Identify which cell holds the provided text, then report its (X, Y) central coordinate. 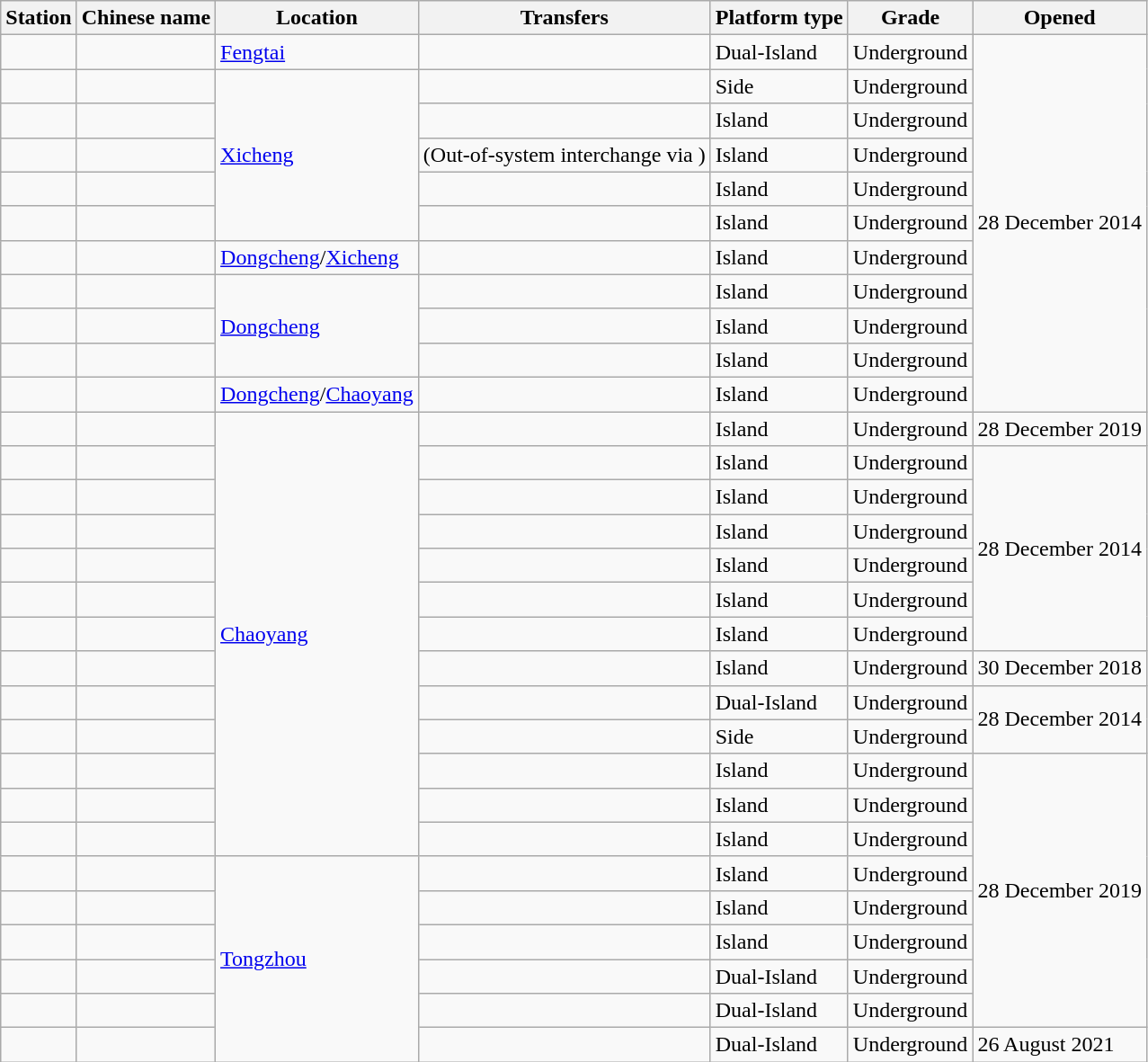
Xicheng (317, 155)
Opened (1060, 18)
Fengtai (317, 52)
Dongcheng/Chaoyang (317, 394)
Station (39, 18)
Chaoyang (317, 635)
Chinese name (146, 18)
Transfers (565, 18)
30 December 2018 (1060, 668)
Tongzhou (317, 959)
Grade (910, 18)
Platform type (779, 18)
26 August 2021 (1060, 1045)
Dongcheng/Xicheng (317, 257)
Location (317, 18)
Dongcheng (317, 326)
(Out-of-system interchange via ) (565, 155)
